Output the [X, Y] coordinate of the center of the cell containing the given text.  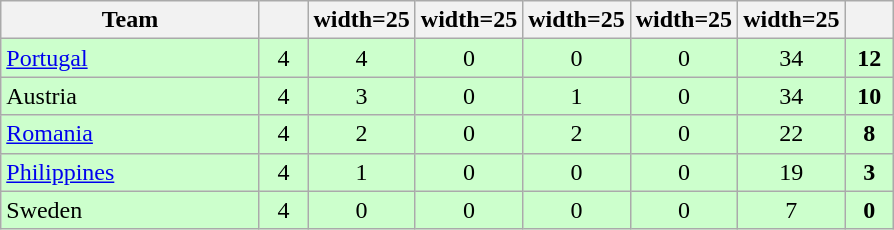
19 [792, 172]
Romania [130, 134]
8 [870, 134]
Austria [130, 96]
12 [870, 58]
Sweden [130, 210]
22 [792, 134]
Philippines [130, 172]
Team [130, 20]
7 [792, 210]
Portugal [130, 58]
10 [870, 96]
